Detect which cell encompasses the target text, then output its [x, y] center coordinate. 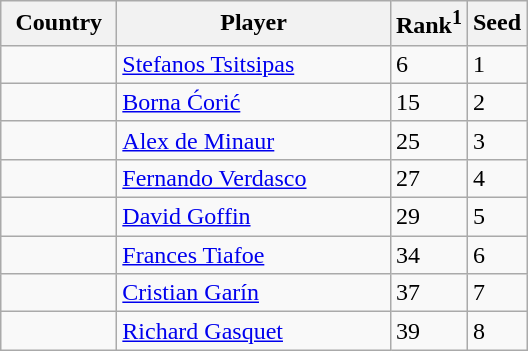
3 [496, 140]
5 [496, 217]
7 [496, 293]
Country [59, 24]
Fernando Verdasco [254, 178]
Stefanos Tsitsipas [254, 64]
25 [428, 140]
39 [428, 331]
1 [496, 64]
Frances Tiafoe [254, 255]
Richard Gasquet [254, 331]
Player [254, 24]
37 [428, 293]
4 [496, 178]
34 [428, 255]
8 [496, 331]
Borna Ćorić [254, 102]
David Goffin [254, 217]
Alex de Minaur [254, 140]
Cristian Garín [254, 293]
Rank1 [428, 24]
Seed [496, 24]
15 [428, 102]
27 [428, 178]
29 [428, 217]
2 [496, 102]
